Search for the cell housing the specified text and yield its (X, Y) center coordinate. 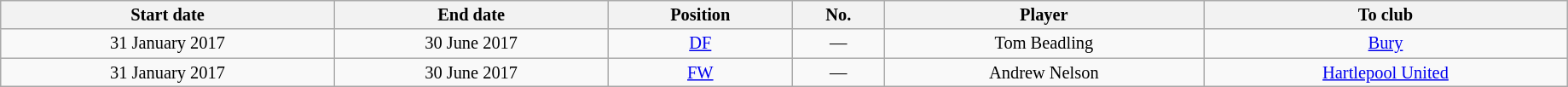
Position (701, 14)
Andrew Nelson (1044, 72)
Hartlepool United (1386, 72)
End date (471, 14)
Start date (167, 14)
Bury (1386, 43)
No. (839, 14)
FW (701, 72)
To club (1386, 14)
Player (1044, 14)
Tom Beadling (1044, 43)
DF (701, 43)
